Capture the cell that displays the provided text and extract its (X, Y) central coordinate. 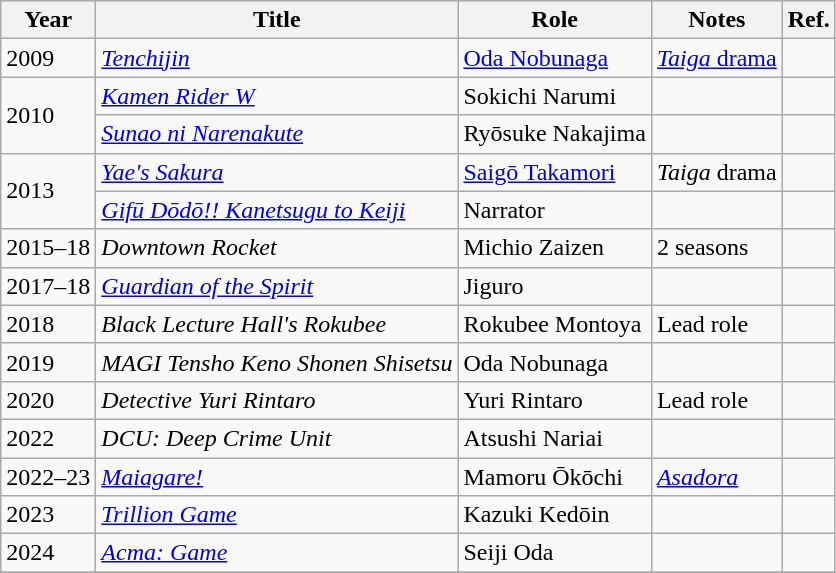
2017–18 (48, 286)
2013 (48, 191)
Rokubee Montoya (554, 324)
2023 (48, 515)
Ryōsuke Nakajima (554, 134)
2015–18 (48, 248)
Asadora (716, 477)
Yuri Rintaro (554, 400)
2009 (48, 58)
Trillion Game (277, 515)
Jiguro (554, 286)
2010 (48, 115)
Detective Yuri Rintaro (277, 400)
2018 (48, 324)
Tenchijin (277, 58)
Role (554, 20)
Year (48, 20)
Yae's Sakura (277, 172)
Michio Zaizen (554, 248)
Black Lecture Hall's Rokubee (277, 324)
Kamen Rider W (277, 96)
2022–23 (48, 477)
2024 (48, 553)
Downtown Rocket (277, 248)
Narrator (554, 210)
Sunao ni Narenakute (277, 134)
Maiagare! (277, 477)
Notes (716, 20)
2 seasons (716, 248)
Seiji Oda (554, 553)
Ref. (808, 20)
Atsushi Nariai (554, 438)
Kazuki Kedōin (554, 515)
2022 (48, 438)
Guardian of the Spirit (277, 286)
Mamoru Ōkōchi (554, 477)
2020 (48, 400)
Title (277, 20)
Acma: Game (277, 553)
Saigō Takamori (554, 172)
Gifū Dōdō!! Kanetsugu to Keiji (277, 210)
DCU: Deep Crime Unit (277, 438)
MAGI Tensho Keno Shonen Shisetsu (277, 362)
2019 (48, 362)
Sokichi Narumi (554, 96)
